Provide the [X, Y] coordinate of the cell's center where the given text is located.  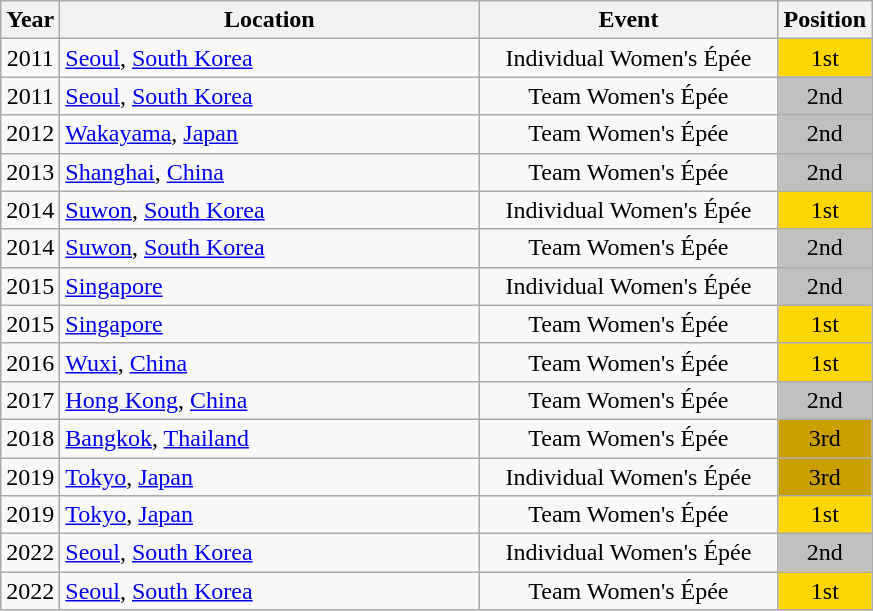
2018 [30, 438]
Year [30, 20]
Bangkok, Thailand [270, 438]
2016 [30, 362]
Wakayama, Japan [270, 134]
Wuxi, China [270, 362]
2012 [30, 134]
2017 [30, 400]
2013 [30, 172]
Position [825, 20]
Event [628, 20]
Location [270, 20]
Hong Kong, China [270, 400]
Shanghai, China [270, 172]
